From the cell containing the given text, extract its center point as (x, y) coordinate. 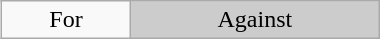
For (66, 20)
Against (254, 20)
